Extract the [x, y] coordinate from the center of the cell holding the provided text.  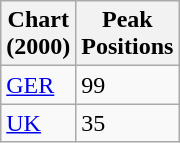
UK [38, 123]
PeakPositions [128, 34]
99 [128, 85]
35 [128, 123]
GER [38, 85]
Chart(2000) [38, 34]
